Identify which cell holds the provided text, then report its [x, y] central coordinate. 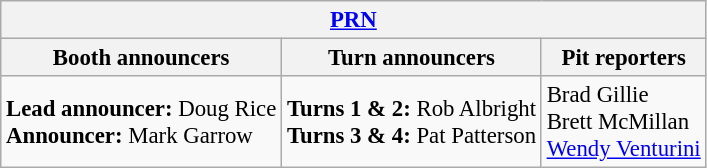
Brad GillieBrett McMillanWendy Venturini [624, 122]
Turn announcers [412, 58]
Turns 1 & 2: Rob AlbrightTurns 3 & 4: Pat Patterson [412, 122]
Lead announcer: Doug RiceAnnouncer: Mark Garrow [142, 122]
Pit reporters [624, 58]
PRN [354, 20]
Booth announcers [142, 58]
